Capture the cell that displays the provided text and extract its [X, Y] central coordinate. 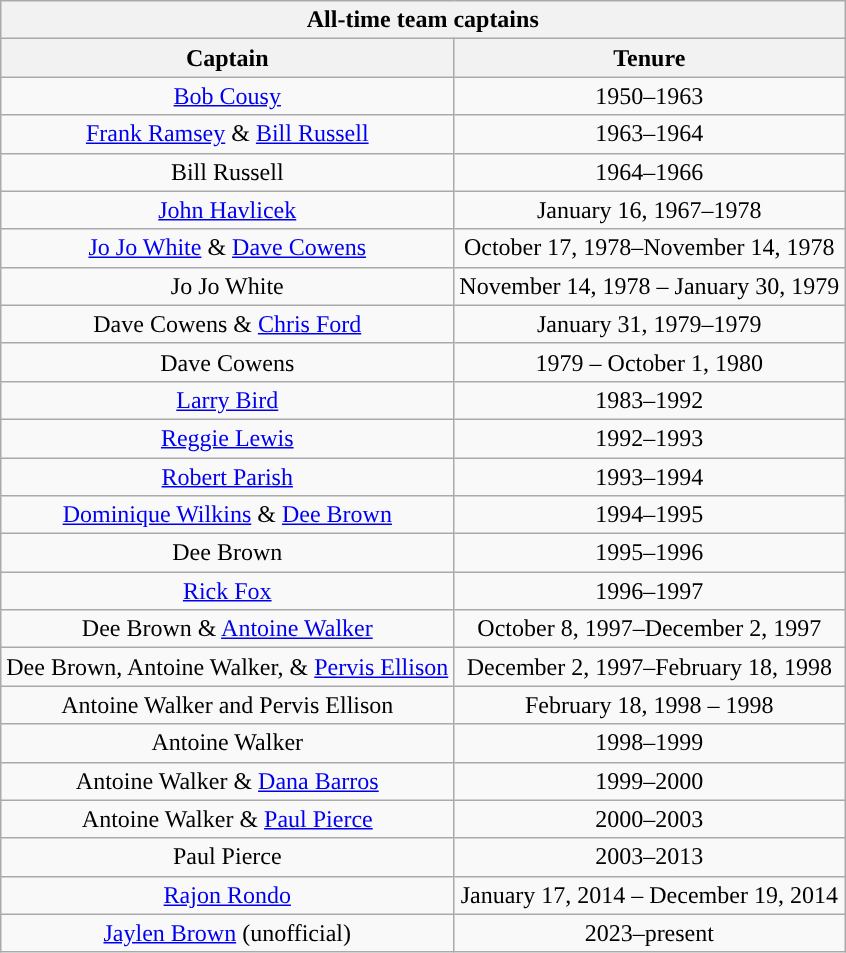
January 16, 1967–1978 [650, 210]
Larry Bird [228, 400]
Bob Cousy [228, 96]
Robert Parish [228, 477]
1983–1992 [650, 400]
1964–1966 [650, 172]
All-time team captains [423, 20]
2023–present [650, 933]
Jaylen Brown (unofficial) [228, 933]
2003–2013 [650, 857]
February 18, 1998 – 1998 [650, 705]
1995–1996 [650, 553]
John Havlicek [228, 210]
Reggie Lewis [228, 438]
Dave Cowens [228, 362]
Jo Jo White [228, 286]
January 17, 2014 – December 19, 2014 [650, 895]
1998–1999 [650, 743]
1979 – October 1, 1980 [650, 362]
Rick Fox [228, 591]
Antoine Walker & Paul Pierce [228, 819]
December 2, 1997–February 18, 1998 [650, 667]
Dee Brown, Antoine Walker, & Pervis Ellison [228, 667]
Antoine Walker and Pervis Ellison [228, 705]
1993–1994 [650, 477]
Rajon Rondo [228, 895]
Antoine Walker & Dana Barros [228, 781]
November 14, 1978 – January 30, 1979 [650, 286]
2000–2003 [650, 819]
Bill Russell [228, 172]
1996–1997 [650, 591]
Jo Jo White & Dave Cowens [228, 248]
1999–2000 [650, 781]
Dave Cowens & Chris Ford [228, 324]
January 31, 1979–1979 [650, 324]
Frank Ramsey & Bill Russell [228, 134]
1994–1995 [650, 515]
1950–1963 [650, 96]
Dee Brown [228, 553]
October 8, 1997–December 2, 1997 [650, 629]
Dominique Wilkins & Dee Brown [228, 515]
Dee Brown & Antoine Walker [228, 629]
October 17, 1978–November 14, 1978 [650, 248]
Captain [228, 58]
Paul Pierce [228, 857]
Tenure [650, 58]
Antoine Walker [228, 743]
1963–1964 [650, 134]
1992–1993 [650, 438]
